Detect which cell encompasses the target text, then output its (x, y) center coordinate. 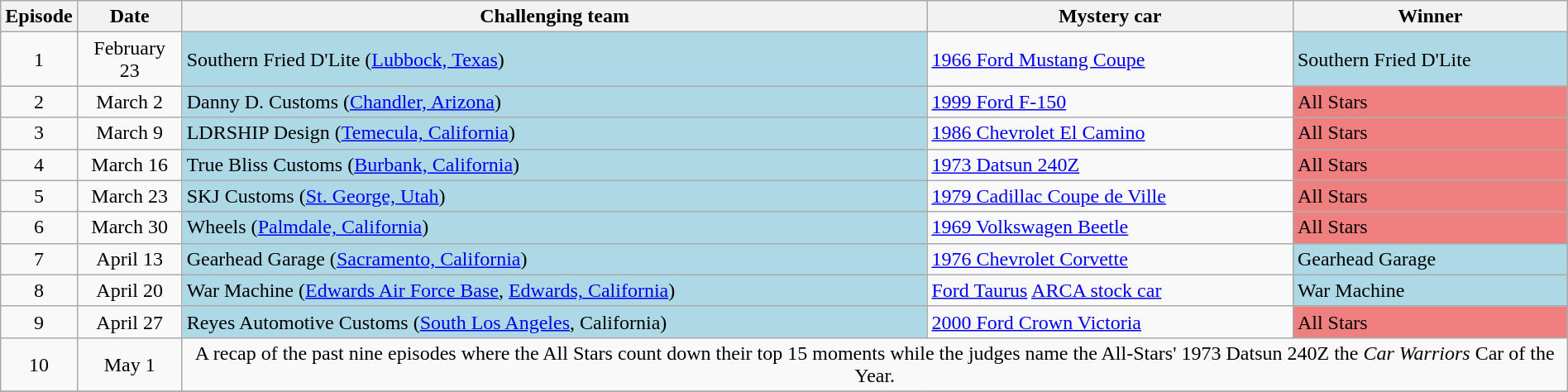
Mystery car (1110, 17)
Gearhead Garage (1430, 259)
May 1 (129, 364)
Wheels (Palmdale, California) (554, 227)
1999 Ford F-150 (1110, 102)
March 2 (129, 102)
March 30 (129, 227)
2 (39, 102)
April 20 (129, 290)
8 (39, 290)
Southern Fried D'Lite (Lubbock, Texas) (554, 60)
4 (39, 165)
1969 Volkswagen Beetle (1110, 227)
March 9 (129, 133)
1 (39, 60)
2000 Ford Crown Victoria (1110, 322)
LDRSHIP Design (Temecula, California) (554, 133)
Challenging team (554, 17)
Ford Taurus ARCA stock car (1110, 290)
5 (39, 196)
6 (39, 227)
March 16 (129, 165)
1973 Datsun 240Z (1110, 165)
War Machine (1430, 290)
Date (129, 17)
Reyes Automotive Customs (South Los Angeles, California) (554, 322)
Danny D. Customs (Chandler, Arizona) (554, 102)
1979 Cadillac Coupe de Ville (1110, 196)
Winner (1430, 17)
Gearhead Garage (Sacramento, California) (554, 259)
10 (39, 364)
3 (39, 133)
Southern Fried D'Lite (1430, 60)
War Machine (Edwards Air Force Base, Edwards, California) (554, 290)
March 23 (129, 196)
7 (39, 259)
SKJ Customs (St. George, Utah) (554, 196)
1976 Chevrolet Corvette (1110, 259)
9 (39, 322)
April 13 (129, 259)
Episode (39, 17)
February 23 (129, 60)
April 27 (129, 322)
1966 Ford Mustang Coupe (1110, 60)
True Bliss Customs (Burbank, California) (554, 165)
1986 Chevrolet El Camino (1110, 133)
